Return the [x, y] coordinate for the center point of the cell that contains the specified text.  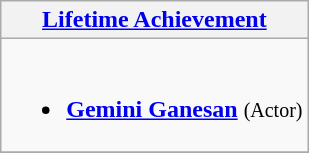
Lifetime Achievement [154, 20]
Gemini Ganesan (Actor) [154, 96]
